Return the [x, y] coordinate for the center point of the cell that contains the specified text.  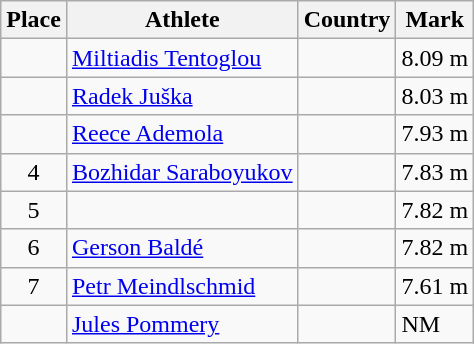
5 [34, 210]
7.61 m [435, 286]
Miltiadis Tentoglou [182, 58]
8.03 m [435, 96]
7 [34, 286]
Gerson Baldé [182, 248]
6 [34, 248]
7.93 m [435, 134]
Petr Meindlschmid [182, 286]
8.09 m [435, 58]
Country [347, 20]
7.83 m [435, 172]
Bozhidar Saraboyukov [182, 172]
Athlete [182, 20]
NM [435, 324]
Reece Ademola [182, 134]
Jules Pommery [182, 324]
4 [34, 172]
Radek Juška [182, 96]
Mark [435, 20]
Place [34, 20]
